Detect which cell encompasses the target text, then output its (x, y) center coordinate. 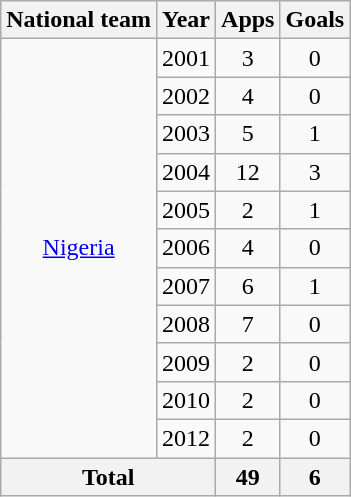
Nigeria (79, 248)
National team (79, 20)
5 (248, 134)
2003 (186, 134)
2006 (186, 248)
Goals (315, 20)
2004 (186, 172)
2009 (186, 362)
49 (248, 477)
2012 (186, 438)
12 (248, 172)
2005 (186, 210)
2002 (186, 96)
Apps (248, 20)
Year (186, 20)
7 (248, 324)
Total (108, 477)
2010 (186, 400)
2007 (186, 286)
2008 (186, 324)
2001 (186, 58)
